Scan for the cell matching the given text and deliver its (X, Y) coordinate at center. 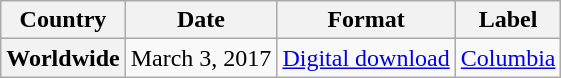
Format (366, 20)
Label (508, 20)
Worldwide (63, 58)
March 3, 2017 (201, 58)
Date (201, 20)
Digital download (366, 58)
Columbia (508, 58)
Country (63, 20)
